Scan for the cell matching the given text and deliver its [x, y] coordinate at center. 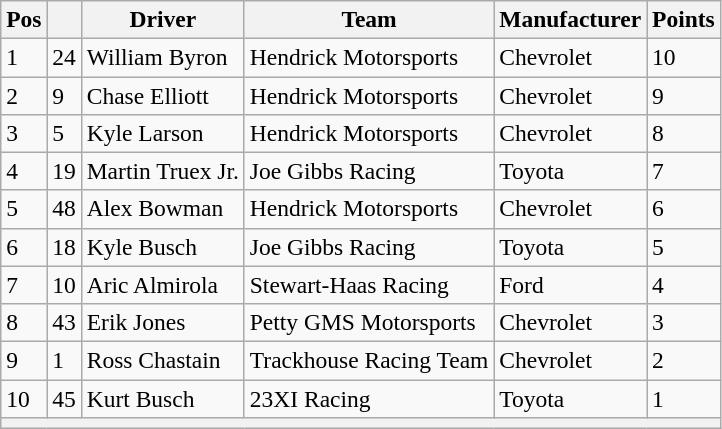
18 [64, 247]
Petty GMS Motorsports [368, 322]
Driver [162, 19]
43 [64, 322]
19 [64, 171]
Kyle Larson [162, 133]
Ford [570, 285]
Aric Almirola [162, 285]
23XI Racing [368, 398]
Trackhouse Racing Team [368, 360]
Kurt Busch [162, 398]
Alex Bowman [162, 209]
Pos [24, 19]
45 [64, 398]
Martin Truex Jr. [162, 171]
Points [684, 19]
48 [64, 209]
Team [368, 19]
Ross Chastain [162, 360]
William Byron [162, 57]
Erik Jones [162, 322]
Manufacturer [570, 19]
Chase Elliott [162, 95]
Kyle Busch [162, 247]
Stewart-Haas Racing [368, 285]
24 [64, 57]
